From the cell containing the given text, extract its center point as [x, y] coordinate. 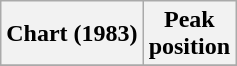
Peakposition [189, 34]
Chart (1983) [72, 34]
